Provide the [X, Y] coordinate of the cell's center where the given text is located.  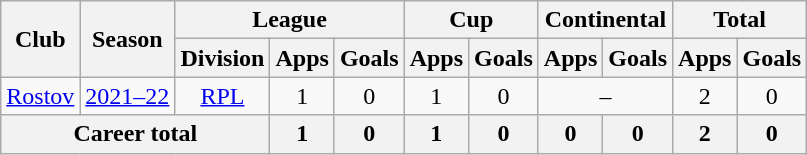
RPL [222, 96]
Total [740, 20]
Career total [136, 134]
Rostov [40, 96]
2021–22 [128, 96]
League [290, 20]
Division [222, 58]
– [605, 96]
Continental [605, 20]
Cup [471, 20]
Club [40, 39]
Season [128, 39]
